Locate the cell with the specified text and output its (X, Y) center coordinate. 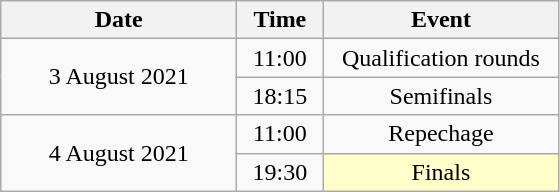
18:15 (280, 96)
Date (119, 20)
4 August 2021 (119, 153)
19:30 (280, 172)
Repechage (441, 134)
Event (441, 20)
Semifinals (441, 96)
Finals (441, 172)
Qualification rounds (441, 58)
3 August 2021 (119, 77)
Time (280, 20)
